Provide the [x, y] coordinate of the cell's center where the given text is located.  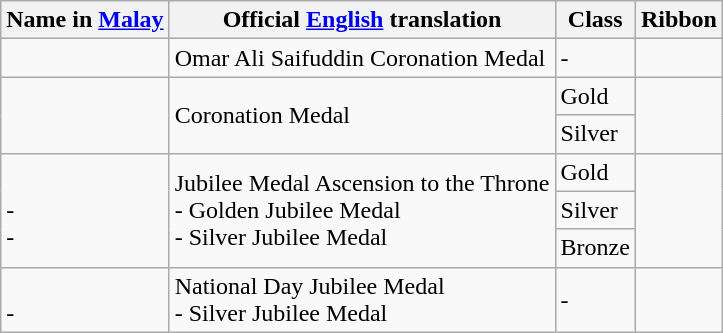
Ribbon [678, 20]
Name in Malay [85, 20]
- - [85, 210]
Class [595, 20]
Bronze [595, 248]
National Day Jubilee Medal- Silver Jubilee Medal [362, 300]
Omar Ali Saifuddin Coronation Medal [362, 58]
Jubilee Medal Ascension to the Throne- Golden Jubilee Medal- Silver Jubilee Medal [362, 210]
Official English translation [362, 20]
Coronation Medal [362, 115]
